Locate the cell with the specified text and output its (x, y) center coordinate. 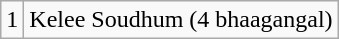
1 (12, 20)
Kelee Soudhum (4 bhaagangal) (181, 20)
